For the text-containing cell, return its midpoint in [x, y] coordinate format. 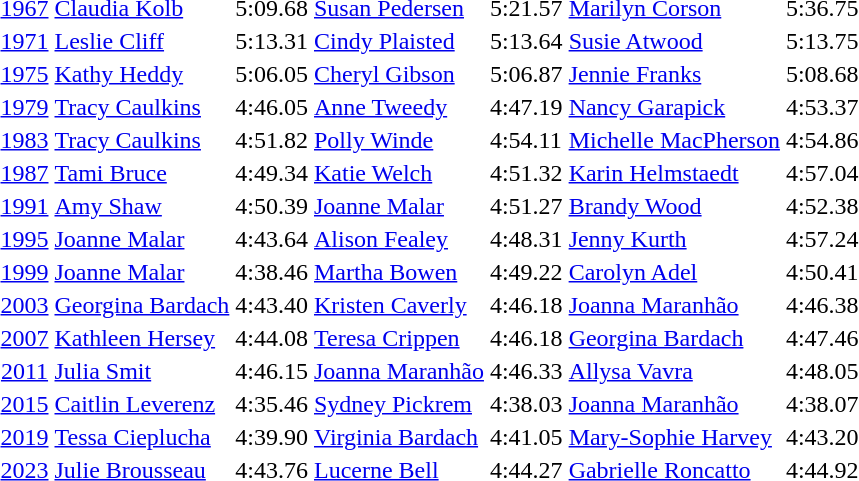
Anne Tweedy [398, 107]
4:44.08 [272, 338]
4:49.22 [526, 272]
Kathy Heddy [142, 74]
Tami Bruce [142, 173]
Alison Fealey [398, 239]
Tessa Cieplucha [142, 437]
Kathleen Hersey [142, 338]
5:13.64 [526, 41]
Michelle MacPherson [674, 140]
Amy Shaw [142, 206]
5:13.31 [272, 41]
4:38.03 [526, 404]
4:35.46 [272, 404]
4:46.33 [526, 371]
Susie Atwood [674, 41]
Cindy Plaisted [398, 41]
Kristen Caverly [398, 305]
4:46.05 [272, 107]
4:50.39 [272, 206]
4:47.19 [526, 107]
Cheryl Gibson [398, 74]
4:41.05 [526, 437]
4:43.64 [272, 239]
4:51.32 [526, 173]
Sydney Pickrem [398, 404]
Karin Helmstaedt [674, 173]
Jenny Kurth [674, 239]
4:54.11 [526, 140]
4:51.82 [272, 140]
Brandy Wood [674, 206]
Nancy Garapick [674, 107]
Jennie Franks [674, 74]
4:49.34 [272, 173]
4:46.15 [272, 371]
Carolyn Adel [674, 272]
Polly Winde [398, 140]
Martha Bowen [398, 272]
4:51.27 [526, 206]
4:38.46 [272, 272]
Teresa Crippen [398, 338]
4:39.90 [272, 437]
4:43.40 [272, 305]
5:06.87 [526, 74]
Leslie Cliff [142, 41]
Virginia Bardach [398, 437]
Julia Smit [142, 371]
Caitlin Leverenz [142, 404]
5:06.05 [272, 74]
Mary-Sophie Harvey [674, 437]
Allysa Vavra [674, 371]
4:48.31 [526, 239]
Katie Welch [398, 173]
